Identify which cell holds the provided text, then report its (X, Y) central coordinate. 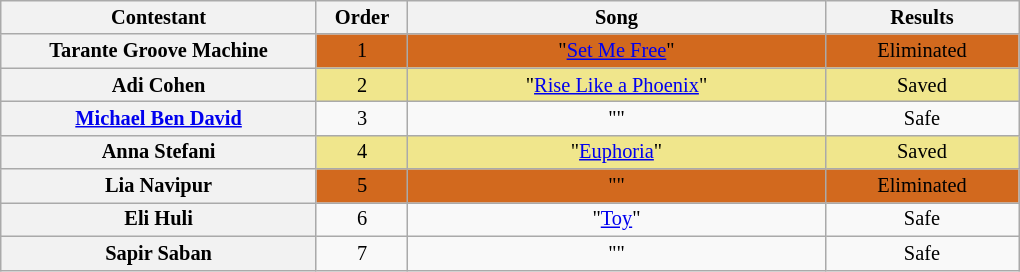
6 (362, 219)
Adi Cohen (159, 85)
Sapir Saban (159, 253)
Anna Stefani (159, 152)
4 (362, 152)
Order (362, 17)
"Set Me Free" (617, 51)
Song (617, 17)
Tarante Groove Machine (159, 51)
7 (362, 253)
Results (922, 17)
"Toy" (617, 219)
Eli Huli (159, 219)
Contestant (159, 17)
2 (362, 85)
1 (362, 51)
5 (362, 186)
Lia Navipur (159, 186)
3 (362, 118)
"Euphoria" (617, 152)
Michael Ben David (159, 118)
"Rise Like a Phoenix" (617, 85)
